Scan for the cell matching the given text and deliver its (x, y) coordinate at center. 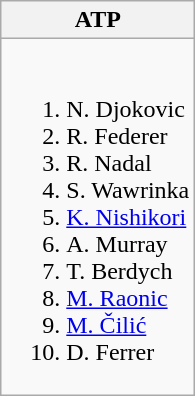
N. Djokovic R. Federer R. Nadal S. Wawrinka K. Nishikori A. Murray T. Berdych M. Raonic M. Čilić D. Ferrer (98, 217)
ATP (98, 20)
